Return the [x, y] coordinate for the center point of the cell that contains the specified text.  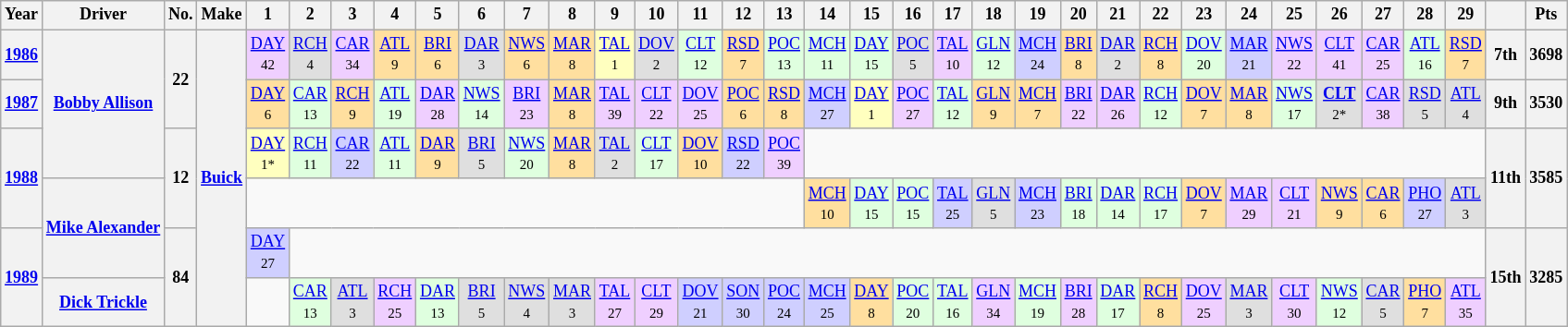
TAL16 [953, 302]
DAY1* [267, 153]
3585 [1547, 177]
ATL35 [1466, 302]
MCH7 [1038, 104]
10 [657, 15]
15 [871, 15]
Pts [1547, 15]
TAL27 [614, 302]
DAR28 [438, 104]
NWS20 [527, 153]
24 [1249, 15]
CAR38 [1383, 104]
11 [700, 15]
CLT21 [1295, 203]
POC39 [784, 153]
MCH10 [827, 203]
3 [352, 15]
GLN9 [994, 104]
6 [481, 15]
GLN12 [994, 54]
17 [953, 15]
TAL12 [953, 104]
7th [1506, 54]
DAY1 [871, 104]
RSD5 [1425, 104]
DAY8 [871, 302]
MCH19 [1038, 302]
TAL39 [614, 104]
RCH12 [1161, 104]
POC5 [913, 54]
DAY42 [267, 54]
ATL16 [1425, 54]
ATL11 [395, 153]
MCH25 [827, 302]
DAR9 [438, 153]
TAL10 [953, 54]
1987 [22, 104]
1986 [22, 54]
POC6 [744, 104]
NWS14 [481, 104]
RSD8 [784, 104]
8 [573, 15]
26 [1340, 15]
BRI18 [1079, 203]
DAR2 [1117, 54]
CAR34 [352, 54]
DAY27 [267, 253]
Mike Alexander [103, 227]
NWS12 [1340, 302]
NWS22 [1295, 54]
MAR29 [1249, 203]
DAR14 [1117, 203]
ATL9 [395, 54]
BRI8 [1079, 54]
TAL25 [953, 203]
13 [784, 15]
DOV21 [700, 302]
NWS17 [1295, 104]
Driver [103, 15]
No. [181, 15]
CAR22 [352, 153]
BRI23 [527, 104]
5 [438, 15]
DAR26 [1117, 104]
MAR21 [1249, 54]
ATL4 [1466, 104]
20 [1079, 15]
MCH27 [827, 104]
23 [1204, 15]
POC13 [784, 54]
27 [1383, 15]
3530 [1547, 104]
9 [614, 15]
NWS4 [527, 302]
25 [1295, 15]
CAR5 [1383, 302]
21 [1117, 15]
POC15 [913, 203]
BRI28 [1079, 302]
CLT22 [657, 104]
RCH17 [1161, 203]
CLT17 [657, 153]
1 [267, 15]
MCH24 [1038, 54]
DAR17 [1117, 302]
84 [181, 277]
Buick [222, 178]
POC24 [784, 302]
RCH25 [395, 302]
GLN5 [994, 203]
BRI6 [438, 54]
RCH9 [352, 104]
MCH11 [827, 54]
DAR3 [481, 54]
28 [1425, 15]
2 [310, 15]
CLT30 [1295, 302]
MCH23 [1038, 203]
NWS6 [527, 54]
CLT41 [1340, 54]
CAR6 [1383, 203]
POC20 [913, 302]
DOV20 [1204, 54]
CLT2* [1340, 104]
RCH4 [310, 54]
RSD22 [744, 153]
TAL1 [614, 54]
DAR13 [438, 302]
16 [913, 15]
TAL2 [614, 153]
18 [994, 15]
Make [222, 15]
1989 [22, 277]
CAR25 [1383, 54]
4 [395, 15]
GLN34 [994, 302]
DOV2 [657, 54]
RCH11 [310, 153]
DAY6 [267, 104]
7 [527, 15]
19 [1038, 15]
Year [22, 15]
PHO7 [1425, 302]
14 [827, 15]
ATL19 [395, 104]
Bobby Allison [103, 103]
SON30 [744, 302]
Dick Trickle [103, 302]
3285 [1547, 277]
DOV10 [700, 153]
9th [1506, 104]
11th [1506, 177]
BRI22 [1079, 104]
NWS9 [1340, 203]
POC27 [913, 104]
1988 [22, 177]
29 [1466, 15]
CLT29 [657, 302]
15th [1506, 277]
CLT12 [700, 54]
PHO27 [1425, 203]
3698 [1547, 54]
